Capture the cell that displays the provided text and extract its (x, y) central coordinate. 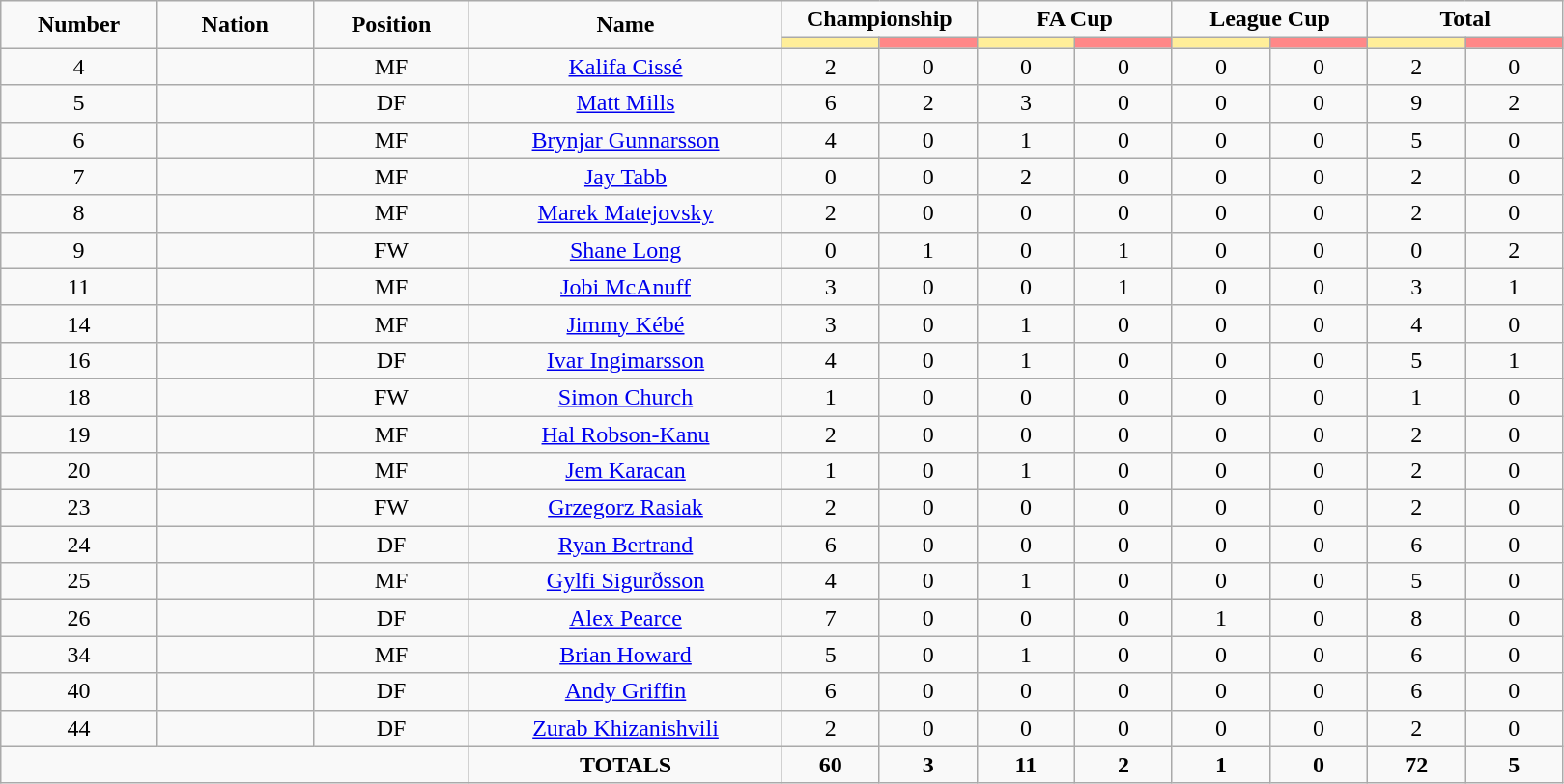
Jay Tabb (626, 177)
20 (79, 471)
44 (79, 728)
Alex Pearce (626, 618)
Gylfi Sigurðsson (626, 581)
Zurab Khizanishvili (626, 728)
Jimmy Kébé (626, 323)
34 (79, 655)
Brian Howard (626, 655)
25 (79, 581)
19 (79, 434)
Ivar Ingimarsson (626, 360)
Brynjar Gunnarsson (626, 140)
Kalifa Cissé (626, 67)
Championship (879, 19)
Andy Griffin (626, 691)
16 (79, 360)
24 (79, 545)
League Cup (1269, 19)
26 (79, 618)
14 (79, 323)
Matt Mills (626, 103)
FA Cup (1074, 19)
Shane Long (626, 250)
Total (1465, 19)
TOTALS (626, 765)
Simon Church (626, 397)
Name (626, 25)
Position (391, 25)
Marek Matejovsky (626, 213)
23 (79, 508)
60 (831, 765)
18 (79, 397)
Hal Robson-Kanu (626, 434)
Grzegorz Rasiak (626, 508)
Nation (235, 25)
Jobi McAnuff (626, 287)
40 (79, 691)
Jem Karacan (626, 471)
Ryan Bertrand (626, 545)
72 (1416, 765)
Number (79, 25)
